Detect which cell encompasses the target text, then output its (X, Y) center coordinate. 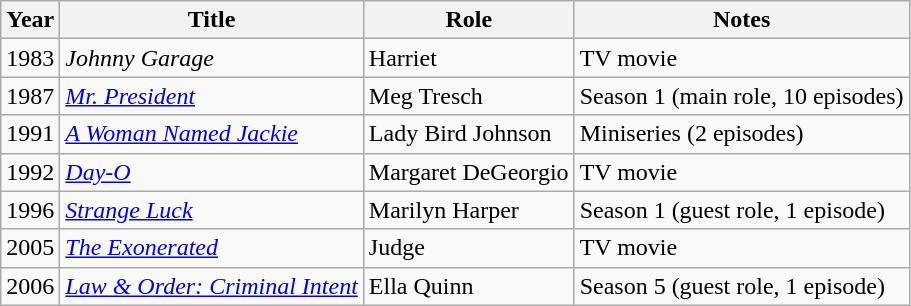
1996 (30, 210)
Notes (742, 20)
1987 (30, 96)
Lady Bird Johnson (468, 134)
Season 1 (guest role, 1 episode) (742, 210)
A Woman Named Jackie (212, 134)
Harriet (468, 58)
Law & Order: Criminal Intent (212, 286)
2005 (30, 248)
Johnny Garage (212, 58)
Year (30, 20)
2006 (30, 286)
Margaret DeGeorgio (468, 172)
1992 (30, 172)
1991 (30, 134)
Season 1 (main role, 10 episodes) (742, 96)
Season 5 (guest role, 1 episode) (742, 286)
1983 (30, 58)
The Exonerated (212, 248)
Meg Tresch (468, 96)
Role (468, 20)
Miniseries (2 episodes) (742, 134)
Marilyn Harper (468, 210)
Ella Quinn (468, 286)
Judge (468, 248)
Day-O (212, 172)
Mr. President (212, 96)
Title (212, 20)
Strange Luck (212, 210)
